Return (x, y) of the center of cell containing provided text 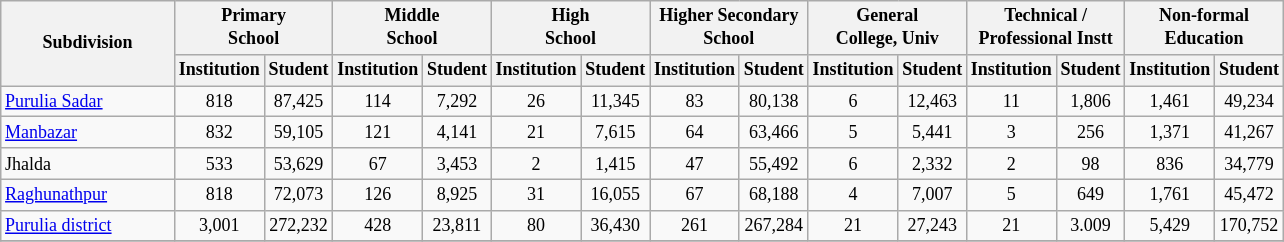
428 (378, 226)
1,806 (1090, 102)
80 (536, 226)
533 (219, 164)
3,001 (219, 226)
Jhalda (88, 164)
267,284 (774, 226)
16,055 (616, 194)
7,007 (932, 194)
Raghunathpur (88, 194)
261 (695, 226)
23,811 (458, 226)
Purulia district (88, 226)
47 (695, 164)
36,430 (616, 226)
72,073 (298, 194)
98 (1090, 164)
832 (219, 132)
126 (378, 194)
31 (536, 194)
55,492 (774, 164)
Technical /Professional Instt (1045, 28)
272,232 (298, 226)
1,761 (1170, 194)
45,472 (1250, 194)
836 (1170, 164)
MiddleSchool (412, 28)
12,463 (932, 102)
8,925 (458, 194)
7,615 (616, 132)
83 (695, 102)
11,345 (616, 102)
GeneralCollege, Univ (887, 28)
68,188 (774, 194)
5,429 (1170, 226)
Manbazar (88, 132)
649 (1090, 194)
64 (695, 132)
87,425 (298, 102)
Purulia Sadar (88, 102)
PrimarySchool (253, 28)
1,461 (1170, 102)
256 (1090, 132)
63,466 (774, 132)
Subdivision (88, 44)
HighSchool (570, 28)
80,138 (774, 102)
114 (378, 102)
27,243 (932, 226)
26 (536, 102)
3 (1011, 132)
3.009 (1090, 226)
4 (853, 194)
1,415 (616, 164)
11 (1011, 102)
1,371 (1170, 132)
41,267 (1250, 132)
4,141 (458, 132)
170,752 (1250, 226)
53,629 (298, 164)
5,441 (932, 132)
34,779 (1250, 164)
7,292 (458, 102)
2,332 (932, 164)
49,234 (1250, 102)
121 (378, 132)
59,105 (298, 132)
3,453 (458, 164)
Non-formalEducation (1204, 28)
Higher SecondarySchool (729, 28)
